For the text-containing cell, return its midpoint in (X, Y) coordinate format. 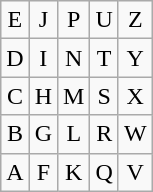
N (74, 58)
B (15, 134)
Q (104, 172)
J (43, 20)
P (74, 20)
D (15, 58)
I (43, 58)
F (43, 172)
C (15, 96)
U (104, 20)
Y (135, 58)
S (104, 96)
V (135, 172)
W (135, 134)
H (43, 96)
R (104, 134)
X (135, 96)
E (15, 20)
T (104, 58)
G (43, 134)
Z (135, 20)
M (74, 96)
A (15, 172)
K (74, 172)
L (74, 134)
